Provide the (x, y) coordinate of the cell's center where the given text is located.  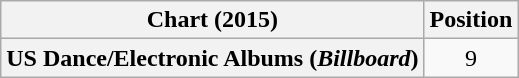
9 (471, 58)
US Dance/Electronic Albums (Billboard) (212, 58)
Chart (2015) (212, 20)
Position (471, 20)
